Detect which cell encompasses the target text, then output its [x, y] center coordinate. 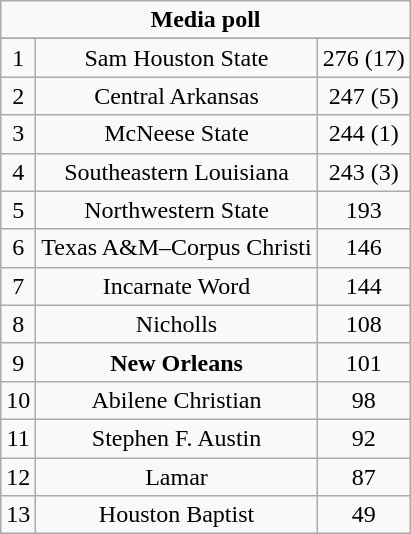
247 (5) [364, 96]
Houston Baptist [176, 515]
4 [18, 172]
Texas A&M–Corpus Christi [176, 248]
276 (17) [364, 58]
3 [18, 134]
2 [18, 96]
Southeastern Louisiana [176, 172]
12 [18, 477]
8 [18, 324]
Central Arkansas [176, 96]
Media poll [206, 20]
13 [18, 515]
6 [18, 248]
Abilene Christian [176, 400]
New Orleans [176, 362]
10 [18, 400]
9 [18, 362]
1 [18, 58]
7 [18, 286]
101 [364, 362]
Incarnate Word [176, 286]
Stephen F. Austin [176, 438]
87 [364, 477]
244 (1) [364, 134]
144 [364, 286]
McNeese State [176, 134]
Northwestern State [176, 210]
11 [18, 438]
49 [364, 515]
Nicholls [176, 324]
5 [18, 210]
108 [364, 324]
243 (3) [364, 172]
Sam Houston State [176, 58]
98 [364, 400]
Lamar [176, 477]
146 [364, 248]
193 [364, 210]
92 [364, 438]
